Determine the (x, y) coordinate at the center of the cell enclosing the given text.  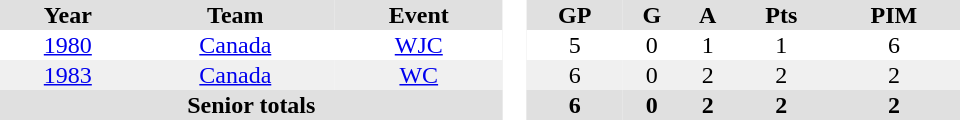
GP (574, 15)
Year (68, 15)
WJC (419, 45)
Event (419, 15)
Team (236, 15)
PIM (894, 15)
A (708, 15)
Pts (782, 15)
5 (574, 45)
Senior totals (252, 105)
G (652, 15)
1980 (68, 45)
WC (419, 75)
1983 (68, 75)
